Capture the cell that displays the provided text and extract its (X, Y) central coordinate. 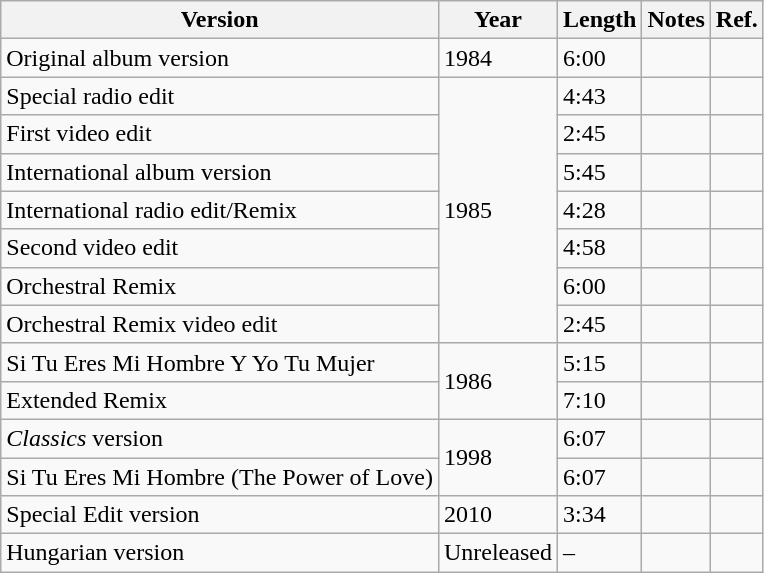
3:34 (599, 515)
Unreleased (498, 553)
Classics version (220, 438)
Year (498, 20)
4:28 (599, 210)
First video edit (220, 134)
Orchestral Remix (220, 286)
Original album version (220, 58)
5:15 (599, 362)
5:45 (599, 172)
1986 (498, 381)
International radio edit/Remix (220, 210)
2010 (498, 515)
Ref. (736, 20)
Si Tu Eres Mi Hombre (The Power of Love) (220, 477)
Orchestral Remix video edit (220, 324)
– (599, 553)
4:43 (599, 96)
4:58 (599, 248)
1985 (498, 210)
Notes (676, 20)
International album version (220, 172)
7:10 (599, 400)
Si Tu Eres Mi Hombre Y Yo Tu Mujer (220, 362)
Hungarian version (220, 553)
1998 (498, 457)
Extended Remix (220, 400)
Length (599, 20)
Special radio edit (220, 96)
Version (220, 20)
Special Edit version (220, 515)
Second video edit (220, 248)
1984 (498, 58)
